From the cell containing the given text, extract its center point as (x, y) coordinate. 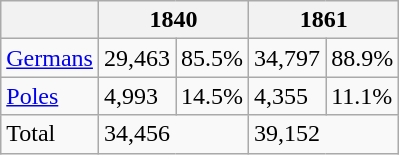
14.5% (212, 96)
4,355 (288, 96)
88.9% (362, 58)
1861 (324, 20)
34,797 (288, 58)
34,456 (173, 134)
85.5% (212, 58)
Total (50, 134)
4,993 (136, 96)
29,463 (136, 58)
11.1% (362, 96)
Poles (50, 96)
Germans (50, 58)
39,152 (324, 134)
1840 (173, 20)
